From the cell containing the given text, extract its center point as [x, y] coordinate. 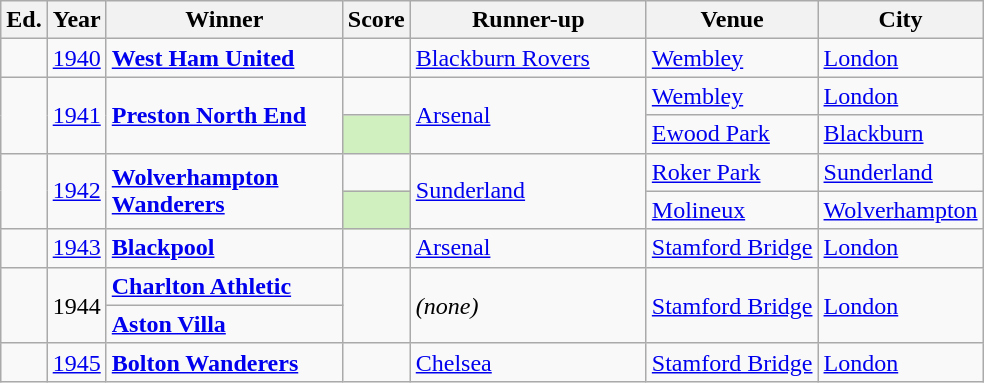
1940 [76, 58]
Wolverhampton [900, 210]
Runner-up [528, 20]
City [900, 20]
1945 [76, 362]
Year [76, 20]
Bolton Wanderers [224, 362]
Ewood Park [732, 134]
West Ham United [224, 58]
1941 [76, 115]
Molineux [732, 210]
Aston Villa [224, 324]
Score [376, 20]
Blackburn Rovers [528, 58]
Blackburn [900, 134]
1942 [76, 191]
Preston North End [224, 115]
Chelsea [528, 362]
1944 [76, 305]
(none) [528, 305]
Blackpool [224, 248]
Wolverhampton Wanderers [224, 191]
1943 [76, 248]
Venue [732, 20]
Roker Park [732, 172]
Ed. [24, 20]
Charlton Athletic [224, 286]
Winner [224, 20]
